For the text-containing cell, return its midpoint in (X, Y) coordinate format. 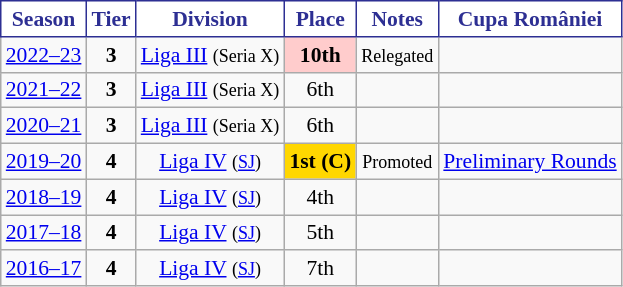
2020–21 (44, 126)
4th (320, 197)
2019–20 (44, 162)
2016–17 (44, 269)
Notes (397, 19)
Relegated (397, 55)
2017–18 (44, 233)
Preliminary Rounds (530, 162)
5th (320, 233)
1st (C) (320, 162)
Tier (110, 19)
2021–22 (44, 90)
Season (44, 19)
Place (320, 19)
2018–19 (44, 197)
2022–23 (44, 55)
10th (320, 55)
Division (210, 19)
7th (320, 269)
Cupa României (530, 19)
Promoted (397, 162)
